Detect which cell encompasses the target text, then output its (x, y) center coordinate. 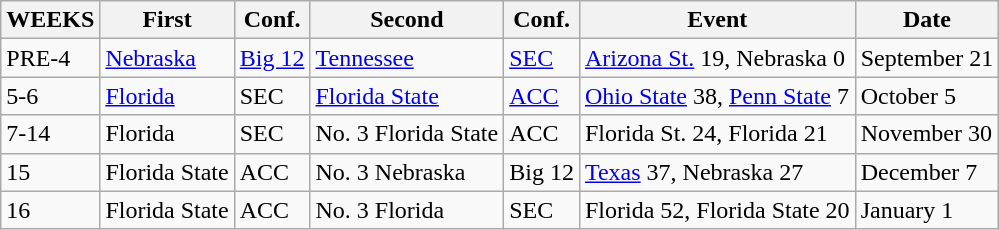
Arizona St. 19, Nebraska 0 (717, 58)
Date (927, 20)
Florida 52, Florida State 20 (717, 210)
Tennessee (407, 58)
Texas 37, Nebraska 27 (717, 172)
No. 3 Florida (407, 210)
16 (50, 210)
PRE-4 (50, 58)
5-6 (50, 96)
15 (50, 172)
October 5 (927, 96)
November 30 (927, 134)
December 7 (927, 172)
7-14 (50, 134)
Event (717, 20)
Second (407, 20)
First (167, 20)
Florida St. 24, Florida 21 (717, 134)
No. 3 Florida State (407, 134)
January 1 (927, 210)
No. 3 Nebraska (407, 172)
Ohio State 38, Penn State 7 (717, 96)
September 21 (927, 58)
WEEKS (50, 20)
Nebraska (167, 58)
